Output the (X, Y) coordinate of the center of the cell containing the given text.  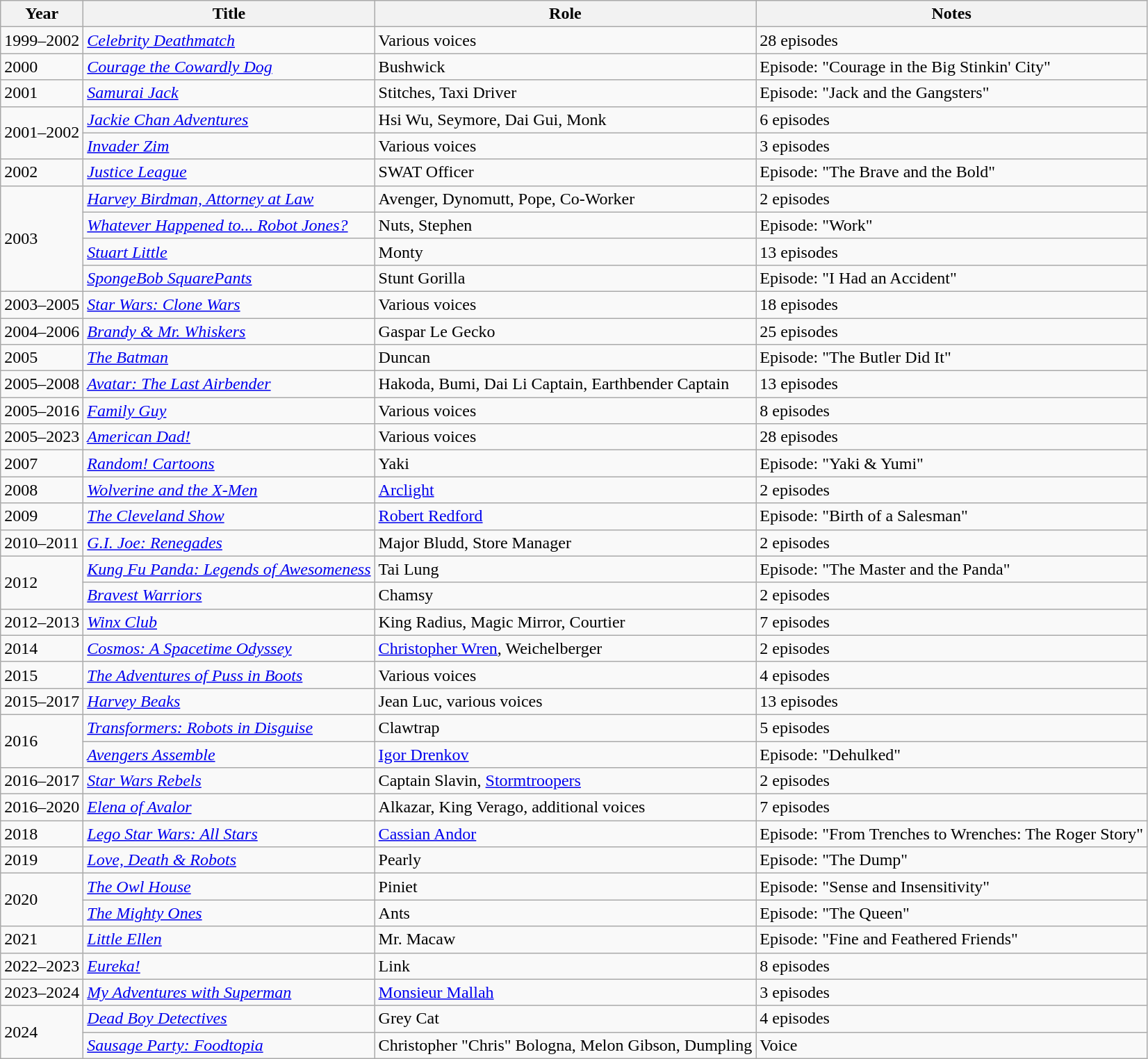
Monty (566, 252)
Link (566, 966)
Episode: "The Master and the Panda" (952, 569)
2001–2002 (42, 133)
Episode: "From Trenches to Wrenches: The Roger Story" (952, 834)
Elena of Avalor (229, 807)
Hakoda, Bumi, Dai Li Captain, Earthbender Captain (566, 384)
2022–2023 (42, 966)
Hsi Wu, Seymore, Dai Gui, Monk (566, 120)
Invader Zim (229, 146)
Bravest Warriors (229, 596)
Whatever Happened to... Robot Jones? (229, 225)
Episode: "I Had an Accident" (952, 278)
The Owl House (229, 887)
Sausage Party: Foodtopia (229, 1045)
American Dad! (229, 437)
Samurai Jack (229, 93)
Stuart Little (229, 252)
2001 (42, 93)
2024 (42, 1032)
Christopher Wren, Weichelberger (566, 648)
2005–2008 (42, 384)
Justice League (229, 172)
25 episodes (952, 331)
Avengers Assemble (229, 754)
2015 (42, 675)
The Mighty Ones (229, 913)
Love, Death & Robots (229, 860)
Monsieur Mallah (566, 992)
Kung Fu Panda: Legends of Awesomeness (229, 569)
Stitches, Taxi Driver (566, 93)
Harvey Beaks (229, 701)
Duncan (566, 358)
The Adventures of Puss in Boots (229, 675)
2005 (42, 358)
Celebrity Deathmatch (229, 40)
Gaspar Le Gecko (566, 331)
2012–2013 (42, 622)
Eureka! (229, 966)
2023–2024 (42, 992)
Robert Redford (566, 516)
Wolverine and the X-Men (229, 490)
Igor Drenkov (566, 754)
2005–2023 (42, 437)
Title (229, 14)
Chamsy (566, 596)
Stunt Gorilla (566, 278)
2008 (42, 490)
Episode: "The Brave and the Bold" (952, 172)
2000 (42, 67)
Mr. Macaw (566, 939)
Pearly (566, 860)
Episode: "Courage in the Big Stinkin' City" (952, 67)
2004–2006 (42, 331)
Episode: "Sense and Insensitivity" (952, 887)
Brandy & Mr. Whiskers (229, 331)
Tai Lung (566, 569)
Episode: "Jack and the Gangsters" (952, 93)
2018 (42, 834)
Episode: "The Butler Did It" (952, 358)
2009 (42, 516)
Dead Boy Detectives (229, 1019)
5 episodes (952, 728)
Episode: "Fine and Feathered Friends" (952, 939)
2003–2005 (42, 304)
2016 (42, 741)
Cassian Andor (566, 834)
Episode: "Birth of a Salesman" (952, 516)
Ants (566, 913)
Episode: "The Queen" (952, 913)
2015–2017 (42, 701)
2005–2016 (42, 411)
Episode: "Yaki & Yumi" (952, 463)
2007 (42, 463)
Family Guy (229, 411)
G.I. Joe: Renegades (229, 543)
2021 (42, 939)
2010–2011 (42, 543)
SpongeBob SquarePants (229, 278)
Major Bludd, Store Manager (566, 543)
Alkazar, King Verago, additional voices (566, 807)
Harvey Birdman, Attorney at Law (229, 199)
Captain Slavin, Stormtroopers (566, 781)
Yaki (566, 463)
Role (566, 14)
2019 (42, 860)
18 episodes (952, 304)
Episode: "The Dump" (952, 860)
Year (42, 14)
Transformers: Robots in Disguise (229, 728)
Avenger, Dynomutt, Pope, Co-Worker (566, 199)
Cosmos: A Spacetime Odyssey (229, 648)
Little Ellen (229, 939)
Piniet (566, 887)
Star Wars Rebels (229, 781)
Lego Star Wars: All Stars (229, 834)
2016–2020 (42, 807)
SWAT Officer (566, 172)
6 episodes (952, 120)
Notes (952, 14)
Episode: "Dehulked" (952, 754)
The Batman (229, 358)
Clawtrap (566, 728)
Avatar: The Last Airbender (229, 384)
Star Wars: Clone Wars (229, 304)
2002 (42, 172)
Episode: "Work" (952, 225)
1999–2002 (42, 40)
Arclight (566, 490)
My Adventures with Superman (229, 992)
2020 (42, 900)
2014 (42, 648)
Winx Club (229, 622)
Jean Luc, various voices (566, 701)
2003 (42, 238)
Nuts, Stephen (566, 225)
Bushwick (566, 67)
Christopher "Chris" Bologna, Melon Gibson, Dumpling (566, 1045)
Grey Cat (566, 1019)
Random! Cartoons (229, 463)
Voice (952, 1045)
Courage the Cowardly Dog (229, 67)
King Radius, Magic Mirror, Courtier (566, 622)
2016–2017 (42, 781)
2012 (42, 582)
Jackie Chan Adventures (229, 120)
The Cleveland Show (229, 516)
